Output the [x, y] coordinate of the center of the cell containing the given text.  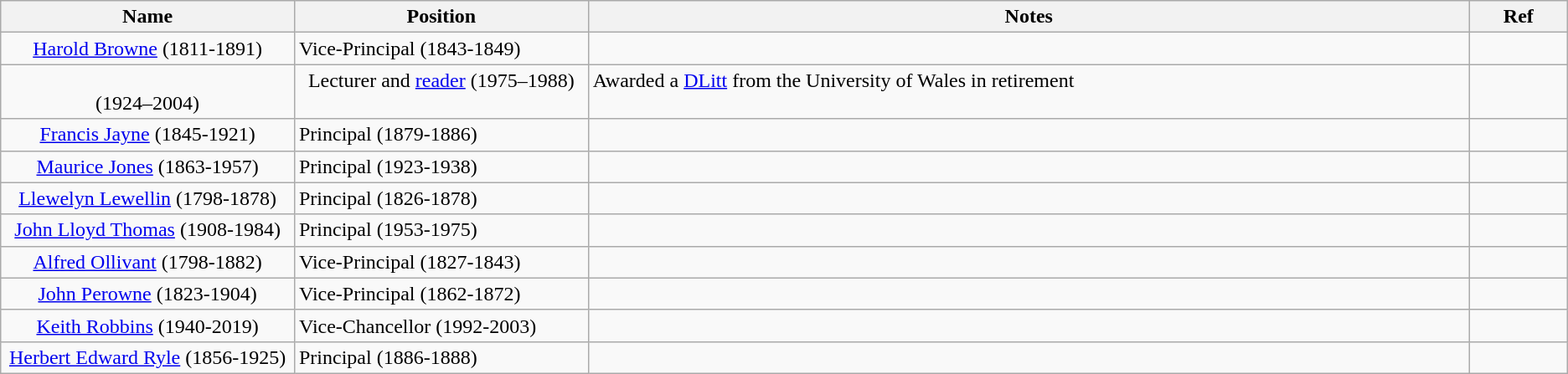
Position [441, 17]
Vice-Principal (1843-1849) [441, 49]
Principal (1826-1878) [441, 198]
Llewelyn Lewellin (1798-1878) [147, 198]
Awarded a DLitt from the University of Wales in retirement [1029, 92]
Principal (1923-1938) [441, 167]
Alfred Ollivant (1798-1882) [147, 262]
John Lloyd Thomas (1908-1984) [147, 230]
Principal (1953-1975) [441, 230]
John Perowne (1823-1904) [147, 294]
(1924–2004) [147, 92]
Notes [1029, 17]
Vice-Chancellor (1992-2003) [441, 325]
Lecturer and reader (1975–1988) [441, 92]
Francis Jayne (1845-1921) [147, 135]
Herbert Edward Ryle (1856-1925) [147, 357]
Keith Robbins (1940-2019) [147, 325]
Principal (1886-1888) [441, 357]
Principal (1879-1886) [441, 135]
Ref [1518, 17]
Vice-Principal (1862-1872) [441, 294]
Harold Browne (1811-1891) [147, 49]
Maurice Jones (1863-1957) [147, 167]
Name [147, 17]
Vice-Principal (1827-1843) [441, 262]
